Find where the given text appears and provide that cell's center as [X, Y] coordinate. 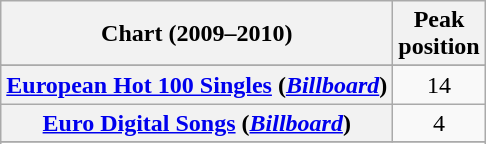
Peakposition [439, 34]
4 [439, 123]
14 [439, 85]
European Hot 100 Singles (Billboard) [197, 85]
Chart (2009–2010) [197, 34]
Euro Digital Songs (Billboard) [197, 123]
